For the text-containing cell, return its midpoint in (x, y) coordinate format. 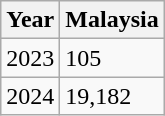
105 (112, 58)
19,182 (112, 96)
2023 (30, 58)
Malaysia (112, 20)
Year (30, 20)
2024 (30, 96)
